Identify which cell holds the provided text, then report its (X, Y) central coordinate. 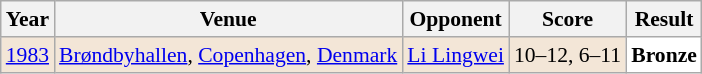
Score (568, 19)
Venue (228, 19)
Year (28, 19)
Bronze (664, 55)
10–12, 6–11 (568, 55)
Brøndbyhallen, Copenhagen, Denmark (228, 55)
Opponent (456, 19)
Result (664, 19)
1983 (28, 55)
Li Lingwei (456, 55)
